Locate the cell with the specified text and output its [X, Y] center coordinate. 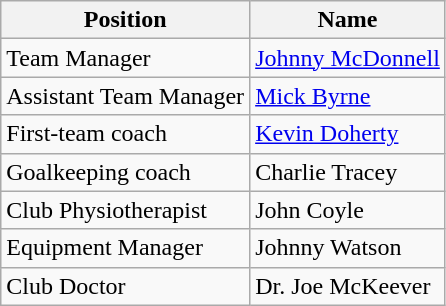
Equipment Manager [126, 248]
John Coyle [348, 210]
Name [348, 20]
Dr. Joe McKeever [348, 286]
Team Manager [126, 58]
Johnny Watson [348, 248]
Goalkeeping coach [126, 172]
Mick Byrne [348, 96]
Position [126, 20]
Charlie Tracey [348, 172]
Club Physiotherapist [126, 210]
Kevin Doherty [348, 134]
Club Doctor [126, 286]
Johnny McDonnell [348, 58]
Assistant Team Manager [126, 96]
First-team coach [126, 134]
